Return [X, Y] of the center of cell containing provided text 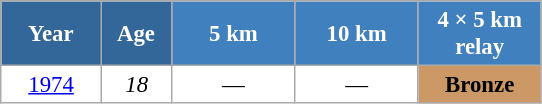
Year [52, 34]
Age [136, 34]
1974 [52, 85]
5 km [234, 34]
10 km [356, 34]
4 × 5 km relay [480, 34]
18 [136, 85]
Bronze [480, 85]
